Capture the cell that displays the provided text and extract its (x, y) central coordinate. 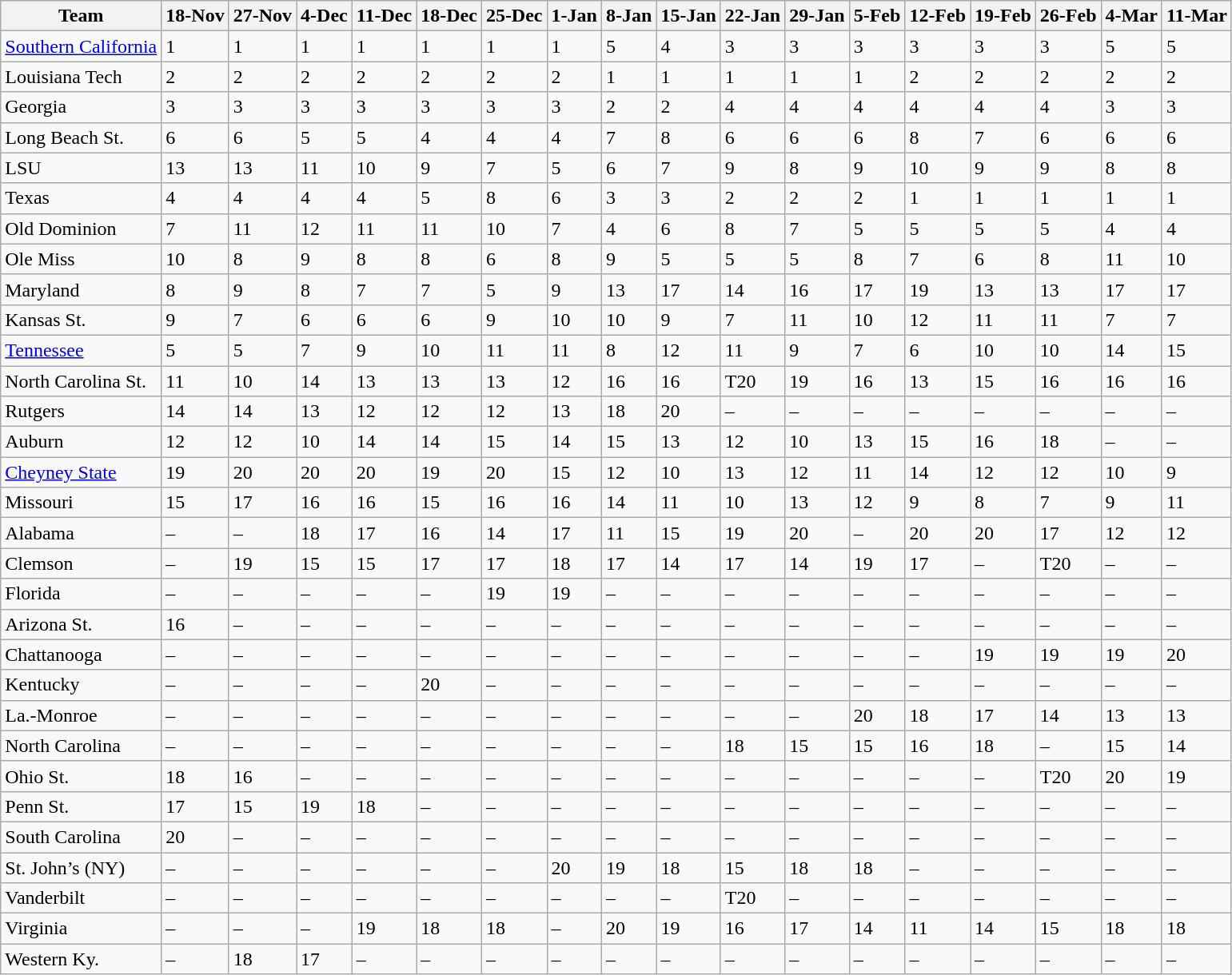
Maryland (82, 289)
18-Dec (449, 16)
15-Jan (688, 16)
Southern California (82, 46)
LSU (82, 168)
26-Feb (1068, 16)
Old Dominion (82, 229)
11-Dec (384, 16)
29-Jan (817, 16)
4-Dec (325, 16)
North Carolina St. (82, 381)
Chattanooga (82, 655)
La.-Monroe (82, 715)
Louisiana Tech (82, 77)
Clemson (82, 563)
Vanderbilt (82, 898)
27-Nov (262, 16)
11-Mar (1196, 16)
5-Feb (877, 16)
Penn St. (82, 806)
Georgia (82, 107)
Team (82, 16)
Kansas St. (82, 320)
Arizona St. (82, 624)
Cheyney State (82, 472)
South Carolina (82, 837)
Missouri (82, 503)
Western Ky. (82, 959)
North Carolina (82, 746)
12-Feb (938, 16)
25-Dec (514, 16)
4-Mar (1131, 16)
8-Jan (628, 16)
Rutgers (82, 412)
Long Beach St. (82, 137)
Texas (82, 198)
Tennessee (82, 350)
Florida (82, 594)
Kentucky (82, 685)
Ole Miss (82, 259)
Auburn (82, 442)
18-Nov (195, 16)
1-Jan (574, 16)
22-Jan (752, 16)
Alabama (82, 533)
St. John’s (NY) (82, 867)
Virginia (82, 929)
Ohio St. (82, 776)
19-Feb (1003, 16)
